Identify which cell holds the provided text, then report its [X, Y] central coordinate. 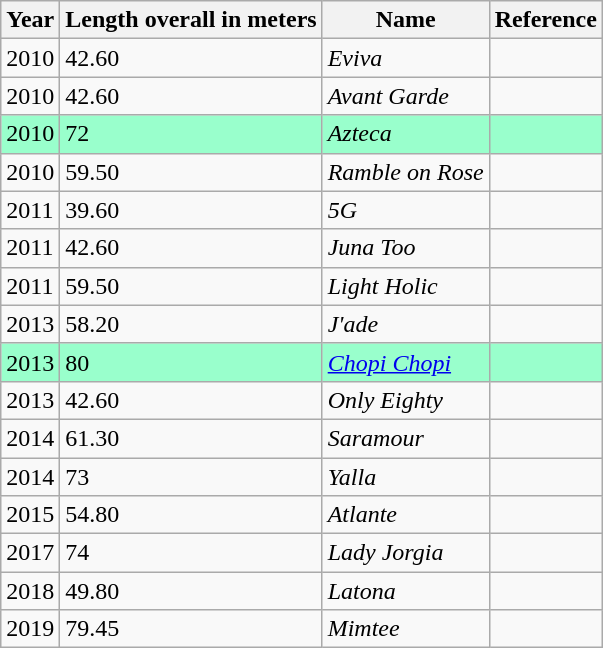
54.80 [191, 515]
61.30 [191, 438]
5G [406, 210]
49.80 [191, 591]
Name [406, 20]
39.60 [191, 210]
Light Holic [406, 286]
Azteca [406, 134]
Latona [406, 591]
Saramour [406, 438]
Yalla [406, 477]
Reference [546, 20]
Eviva [406, 58]
Mimtee [406, 629]
Year [30, 20]
58.20 [191, 324]
J'ade [406, 324]
Atlante [406, 515]
80 [191, 362]
Avant Garde [406, 96]
Juna Too [406, 248]
2017 [30, 553]
74 [191, 553]
2019 [30, 629]
Only Eighty [406, 400]
Length overall in meters [191, 20]
79.45 [191, 629]
2015 [30, 515]
2018 [30, 591]
Lady Jorgia [406, 553]
73 [191, 477]
Ramble on Rose [406, 172]
Chopi Chopi [406, 362]
72 [191, 134]
